Pinpoint the cell where the given text exists, returning its (X, Y) midpoint coordinate. 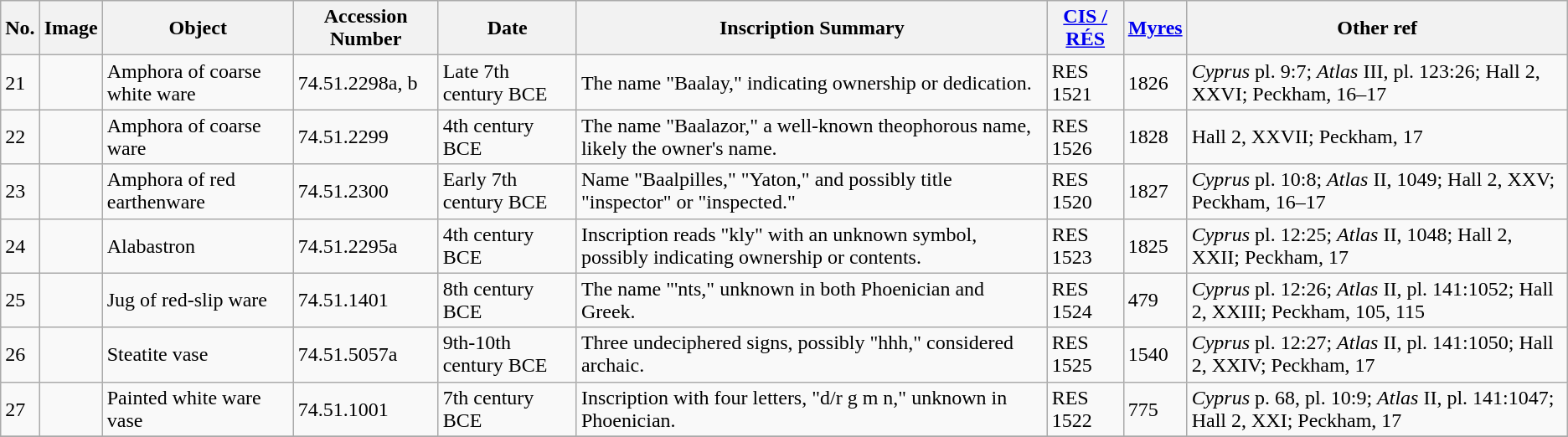
7th century BCE (508, 409)
Jug of red-slip ware (198, 300)
Alabastron (198, 246)
74.51.2295a (365, 246)
Amphora of coarse ware (198, 137)
The name "Baalay," indicating ownership or dedication. (812, 82)
1540 (1155, 355)
74.51.1401 (365, 300)
25 (20, 300)
22 (20, 137)
The name "'nts," unknown in both Phoenician and Greek. (812, 300)
21 (20, 82)
23 (20, 191)
74.51.2299 (365, 137)
Steatite vase (198, 355)
74.51.5057a (365, 355)
Other ref (1377, 28)
RES 1520 (1086, 191)
Hall 2, XXVII; Peckham, 17 (1377, 137)
Painted white ware vase (198, 409)
8th century BCE (508, 300)
RES 1526 (1086, 137)
1827 (1155, 191)
74.51.2298a, b (365, 82)
Late 7th century BCE (508, 82)
Myres (1155, 28)
9th-10th century BCE (508, 355)
74.51.1001 (365, 409)
Cyprus pl. 12:27; Atlas II, pl. 141:1050; Hall 2, XXIV; Peckham, 17 (1377, 355)
Cyprus pl. 10:8; Atlas II, 1049; Hall 2, XXV; Peckham, 16–17 (1377, 191)
RES 1523 (1086, 246)
479 (1155, 300)
Inscription Summary (812, 28)
Early 7th century BCE (508, 191)
Inscription with four letters, "d/r g m n," unknown in Phoenician. (812, 409)
Accession Number (365, 28)
Image (70, 28)
RES 1522 (1086, 409)
Name "Baalpilles," "Yaton," and possibly title "inspector" or "inspected." (812, 191)
24 (20, 246)
RES 1525 (1086, 355)
No. (20, 28)
Amphora of red earthenware (198, 191)
RES 1521 (1086, 82)
Amphora of coarse white ware (198, 82)
Object (198, 28)
26 (20, 355)
775 (1155, 409)
Three undeciphered signs, possibly "hhh," considered archaic. (812, 355)
Inscription reads "kly" with an unknown symbol, possibly indicating ownership or contents. (812, 246)
74.51.2300 (365, 191)
The name "Baalazor," a well-known theophorous name, likely the owner's name. (812, 137)
Cyprus pl. 12:25; Atlas II, 1048; Hall 2, XXII; Peckham, 17 (1377, 246)
1826 (1155, 82)
Cyprus pl. 12:26; Atlas II, pl. 141:1052; Hall 2, XXIII; Peckham, 105, 115 (1377, 300)
CIS / RÉS (1086, 28)
27 (20, 409)
Cyprus pl. 9:7; Atlas III, pl. 123:26; Hall 2, XXVI; Peckham, 16–17 (1377, 82)
RES 1524 (1086, 300)
1825 (1155, 246)
Cyprus p. 68, pl. 10:9; Atlas II, pl. 141:1047; Hall 2, XXI; Peckham, 17 (1377, 409)
Date (508, 28)
1828 (1155, 137)
